Identify which cell holds the provided text, then report its [X, Y] central coordinate. 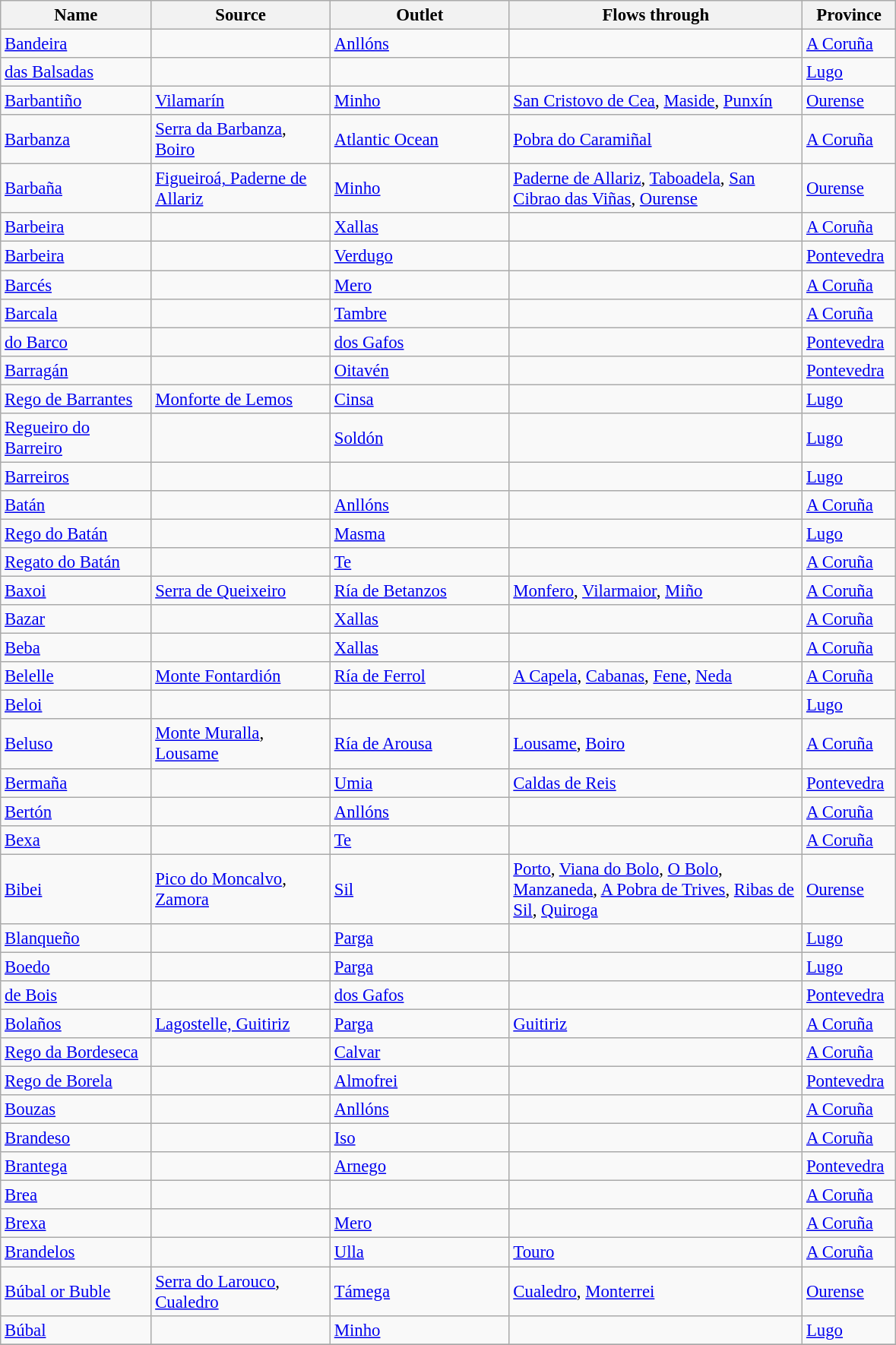
A Capela, Cabanas, Fene, Neda [656, 676]
Touro [656, 1252]
Monfero, Vilarmaior, Miño [656, 591]
Barbaña [76, 188]
Serra da Barbanza, Boiro [241, 140]
Outlet [420, 15]
Ría de Arousa [420, 745]
Calvar [420, 1052]
Source [241, 15]
Ulla [420, 1252]
Barragán [76, 370]
Atlantic Ocean [420, 140]
Bibei [76, 889]
Barcés [76, 285]
Flows through [656, 15]
de Bois [76, 995]
Rego de Borela [76, 1081]
Sil [420, 889]
Brandelos [76, 1252]
Bertón [76, 812]
Masma [420, 533]
Bexa [76, 840]
Baxoi [76, 591]
Cualedro, Monterrei [656, 1292]
Rego do Batán [76, 533]
Guitiriz [656, 1024]
Regueiro do Barreiro [76, 438]
Boedo [76, 967]
Province [850, 15]
Cinsa [420, 399]
Figueiroá, Paderne de Allariz [241, 188]
Támega [420, 1292]
Brea [76, 1195]
Beba [76, 648]
Almofrei [420, 1081]
Blanqueño [76, 938]
Batán [76, 505]
Vilamarín [241, 101]
Lagostelle, Guitiriz [241, 1024]
Barcala [76, 313]
Belelle [76, 676]
Rego de Barrantes [76, 399]
Bazar [76, 619]
Caldas de Reis [656, 783]
San Cristovo de Cea, Maside, Punxín [656, 101]
Monforte de Lemos [241, 399]
Barreiros [76, 476]
Brexa [76, 1224]
Bolaños [76, 1024]
Rego da Bordeseca [76, 1052]
Ría de Ferrol [420, 676]
Serra do Larouco, Cualedro [241, 1292]
Iso [420, 1138]
Oitavén [420, 370]
Pico do Moncalvo, Zamora [241, 889]
Brantega [76, 1166]
Búbal or Buble [76, 1292]
Bouzas [76, 1109]
Búbal [76, 1330]
Regato do Batán [76, 562]
Monte Muralla, Lousame [241, 745]
Pobra do Caramiñal [656, 140]
Serra de Queixeiro [241, 591]
Ría de Betanzos [420, 591]
Monte Fontardión [241, 676]
Lousame, Boiro [656, 745]
Barbanza [76, 140]
do Barco [76, 342]
Paderne de Allariz, Taboadela, San Cibrao das Viñas, Ourense [656, 188]
Beluso [76, 745]
Verdugo [420, 256]
Tambre [420, 313]
Arnego [420, 1166]
Soldón [420, 438]
Name [76, 15]
Bermaña [76, 783]
Barbantiño [76, 101]
das Balsadas [76, 72]
Umia [420, 783]
Porto, Viana do Bolo, O Bolo, Manzaneda, A Pobra de Trives, Ribas de Sil, Quiroga [656, 889]
Beloi [76, 705]
Brandeso [76, 1138]
Bandeira [76, 44]
